Extract the [x, y] coordinate from the center of the cell holding the provided text.  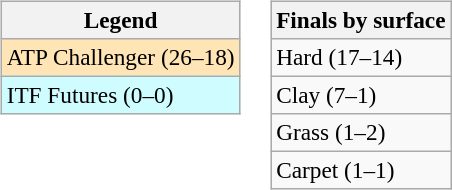
Legend [120, 20]
ATP Challenger (26–18) [120, 57]
Grass (1–2) [361, 133]
Hard (17–14) [361, 57]
Clay (7–1) [361, 95]
Carpet (1–1) [361, 171]
Finals by surface [361, 20]
ITF Futures (0–0) [120, 95]
